Return the [X, Y] coordinate for the center point of the cell that contains the specified text.  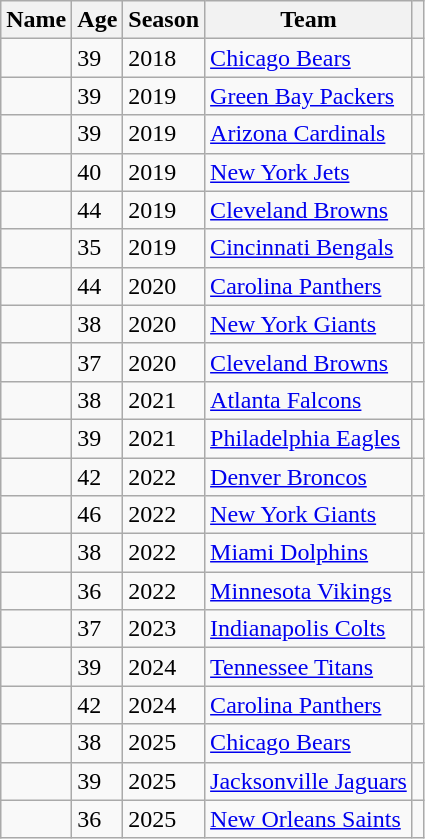
New York Jets [309, 172]
Minnesota Vikings [309, 591]
Atlanta Falcons [309, 400]
Philadelphia Eagles [309, 438]
Arizona Cardinals [309, 134]
2023 [164, 629]
Indianapolis Colts [309, 629]
Team [309, 20]
New Orleans Saints [309, 819]
Green Bay Packers [309, 96]
Age [98, 20]
46 [98, 515]
Season [164, 20]
Denver Broncos [309, 477]
Jacksonville Jaguars [309, 781]
Cincinnati Bengals [309, 248]
Miami Dolphins [309, 553]
40 [98, 172]
Name [36, 20]
35 [98, 248]
2018 [164, 58]
Tennessee Titans [309, 667]
